Find where the given text appears and provide that cell's center as [X, Y] coordinate. 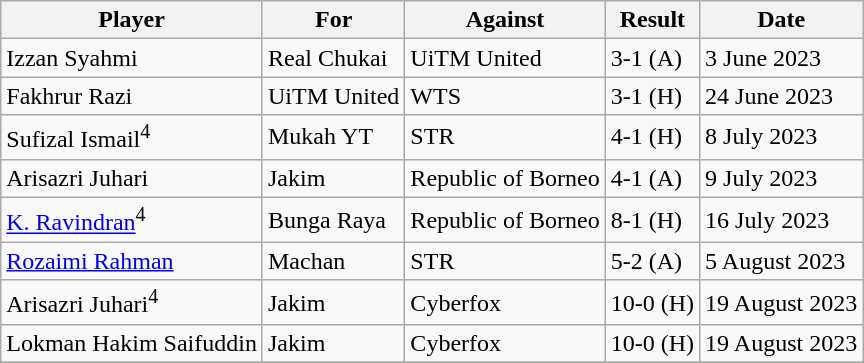
For [333, 20]
Machan [333, 261]
3-1 (A) [652, 58]
Izzan Syahmi [132, 58]
8-1 (H) [652, 220]
Date [782, 20]
Bunga Raya [333, 220]
16 July 2023 [782, 220]
9 July 2023 [782, 178]
WTS [505, 96]
Result [652, 20]
K. Ravindran4 [132, 220]
8 July 2023 [782, 138]
4-1 (H) [652, 138]
Mukah YT [333, 138]
Against [505, 20]
Player [132, 20]
4-1 (A) [652, 178]
Sufizal Ismail4 [132, 138]
Arisazri Juhari [132, 178]
3 June 2023 [782, 58]
Real Chukai [333, 58]
Rozaimi Rahman [132, 261]
Lokman Hakim Saifuddin [132, 344]
Fakhrur Razi [132, 96]
3-1 (H) [652, 96]
24 June 2023 [782, 96]
5 August 2023 [782, 261]
5-2 (A) [652, 261]
Arisazri Juhari4 [132, 302]
